Identify which cell holds the provided text, then report its (x, y) central coordinate. 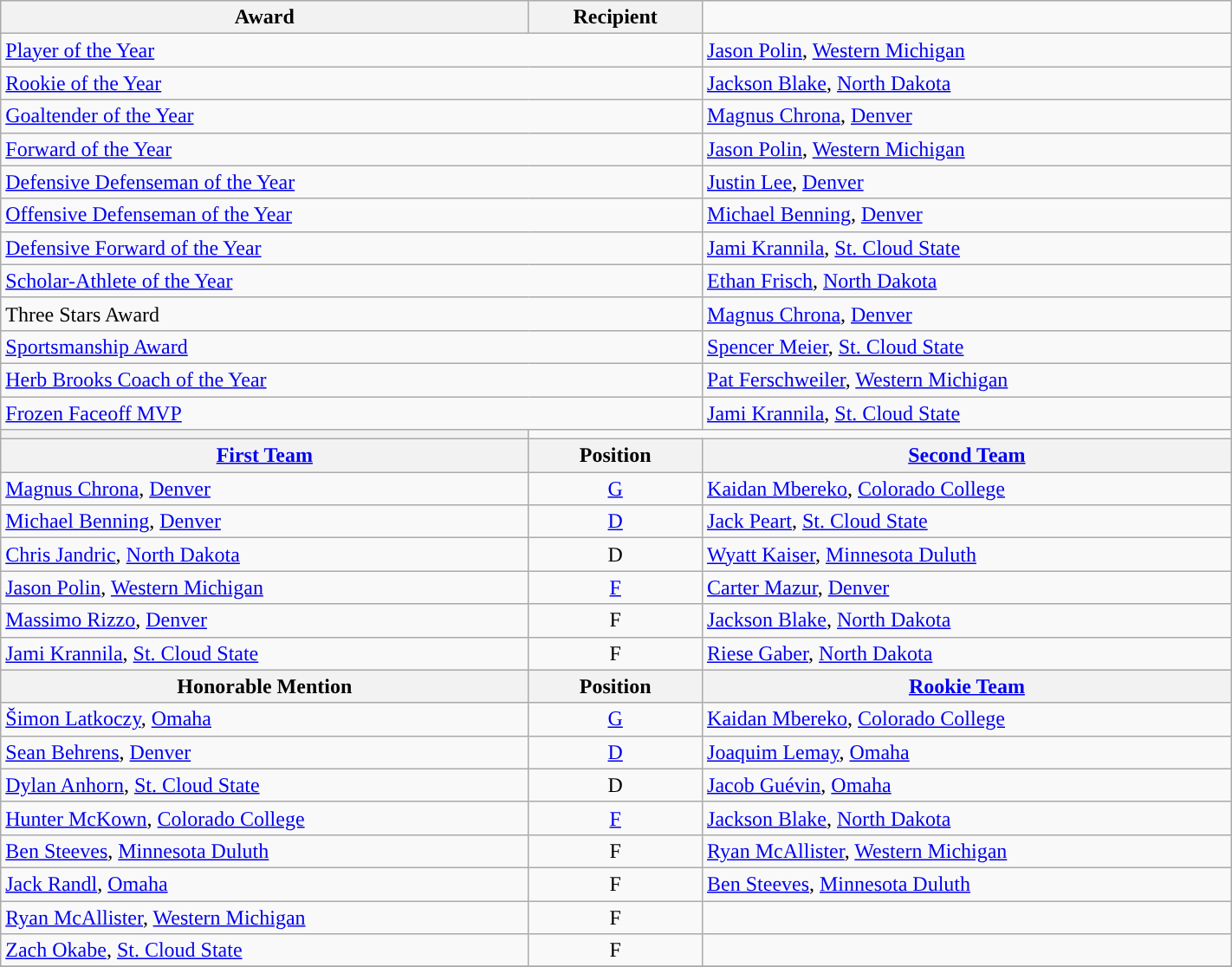
Goaltender of the Year (352, 116)
Justin Lee, Denver (967, 182)
Forward of the Year (352, 149)
Dylan Anhorn, St. Cloud State (265, 785)
Ethan Frisch, North Dakota (967, 281)
Riese Gaber, North Dakota (967, 653)
Honorable Mention (265, 686)
Recipient (615, 17)
Sean Behrens, Denver (265, 752)
Zach Okabe, St. Cloud State (265, 951)
Jacob Guévin, Omaha (967, 785)
Rookie of the Year (352, 83)
Scholar-Athlete of the Year (352, 281)
Jack Peart, St. Cloud State (967, 522)
Defensive Defenseman of the Year (352, 182)
Wyatt Kaiser, Minnesota Duluth (967, 555)
Second Team (967, 456)
Three Stars Award (352, 314)
Spencer Meier, St. Cloud State (967, 347)
Jack Randl, Omaha (265, 884)
First Team (265, 456)
Massimo Rizzo, Denver (265, 620)
Herb Brooks Coach of the Year (352, 380)
Pat Ferschweiler, Western Michigan (967, 380)
Player of the Year (352, 50)
Chris Jandric, North Dakota (265, 555)
Šimon Latkoczy, Omaha (265, 719)
Defensive Forward of the Year (352, 248)
Rookie Team (967, 686)
Offensive Defenseman of the Year (352, 215)
Hunter McKown, Colorado College (265, 818)
Joaquim Lemay, Omaha (967, 752)
Frozen Faceoff MVP (352, 413)
Sportsmanship Award (352, 347)
Carter Mazur, Denver (967, 587)
Award (265, 17)
